Return (X, Y) of the center of cell containing provided text 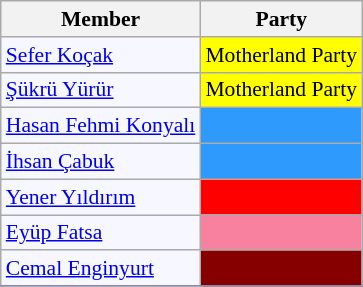
Member (101, 19)
Şükrü Yürür (101, 90)
Cemal Enginyurt (101, 269)
Party (281, 19)
İhsan Çabuk (101, 162)
Sefer Koçak (101, 55)
Yener Yıldırım (101, 197)
Eyüp Fatsa (101, 233)
Hasan Fehmi Konyalı (101, 126)
